Scan for the cell matching the given text and deliver its [x, y] coordinate at center. 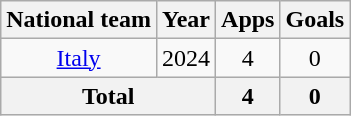
National team [79, 20]
Apps [248, 20]
Italy [79, 58]
2024 [186, 58]
Year [186, 20]
Goals [315, 20]
Total [108, 96]
